Find where the given text appears and provide that cell's center as (X, Y) coordinate. 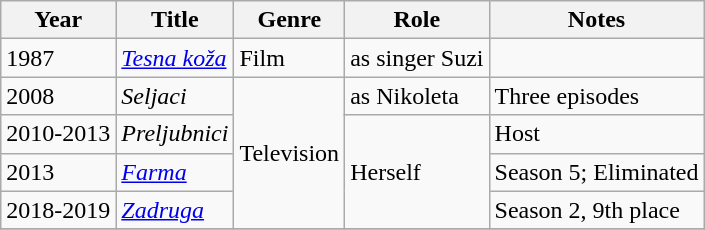
1987 (58, 58)
2008 (58, 96)
Film (290, 58)
2013 (58, 172)
as Nikoleta (417, 96)
Seljaci (175, 96)
Television (290, 153)
Host (596, 134)
Genre (290, 20)
Season 5; Eliminated (596, 172)
Tesna koža (175, 58)
2018-2019 (58, 210)
Three episodes (596, 96)
Herself (417, 172)
Role (417, 20)
Title (175, 20)
as singer Suzi (417, 58)
Farma (175, 172)
2010-2013 (58, 134)
Notes (596, 20)
Season 2, 9th place (596, 210)
Zadruga (175, 210)
Preljubnici (175, 134)
Year (58, 20)
